Return [x, y] of the center of cell containing provided text 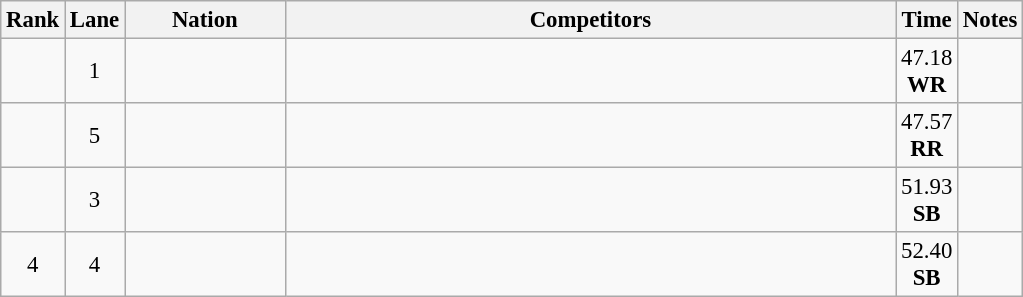
Nation [206, 20]
47.57 RR [927, 136]
Rank [33, 20]
Lane [95, 20]
5 [95, 136]
47.18 WR [927, 72]
Competitors [590, 20]
Notes [990, 20]
Time [927, 20]
1 [95, 72]
52.40 SB [927, 264]
51.93 SB [927, 200]
3 [95, 200]
